Search for the cell housing the specified text and yield its [x, y] center coordinate. 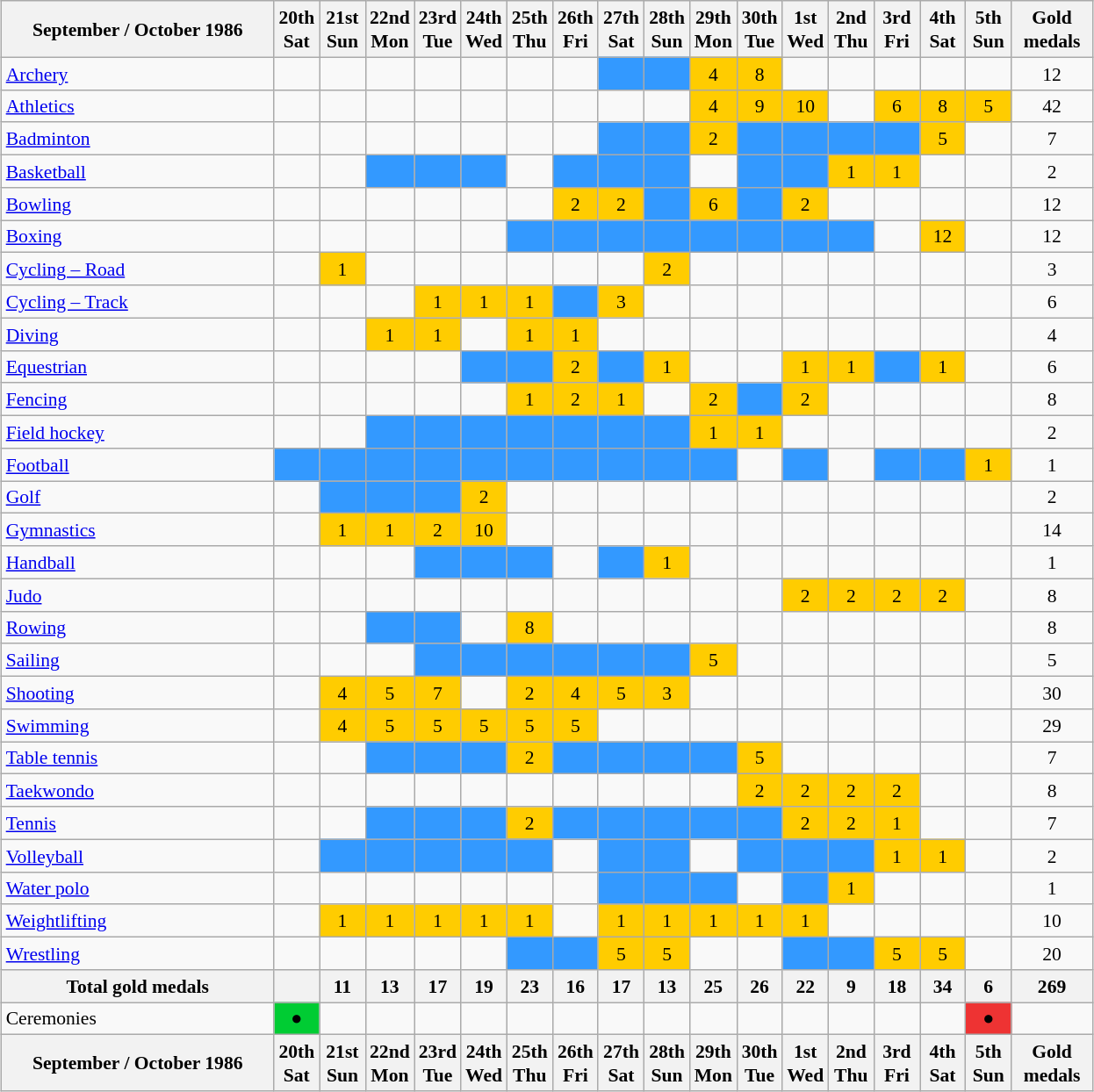
20 [1052, 953]
269 [1052, 985]
Swimming [138, 725]
Handball [138, 562]
Taekwondo [138, 790]
Golf [138, 497]
Wrestling [138, 953]
Cycling – Road [138, 269]
Water polo [138, 888]
Weightlifting [138, 920]
Table tennis [138, 757]
Tennis [138, 823]
30 [1052, 692]
Volleyball [138, 855]
Athletics [138, 105]
Gymnastics [138, 530]
Shooting [138, 692]
Boxing [138, 235]
Sailing [138, 660]
26 [759, 985]
Cycling – Track [138, 302]
22 [805, 985]
Fencing [138, 399]
Field hockey [138, 432]
42 [1052, 105]
14 [1052, 530]
Ceremonies [138, 1018]
Judo [138, 595]
Rowing [138, 627]
29 [1052, 725]
Basketball [138, 170]
Diving [138, 334]
Archery [138, 74]
34 [943, 985]
18 [896, 985]
16 [575, 985]
Equestrian [138, 367]
Football [138, 463]
25 [713, 985]
Total gold medals [138, 985]
23 [529, 985]
Badminton [138, 139]
19 [484, 985]
11 [342, 985]
Bowling [138, 204]
